Find where the given text appears and provide that cell's center as (X, Y) coordinate. 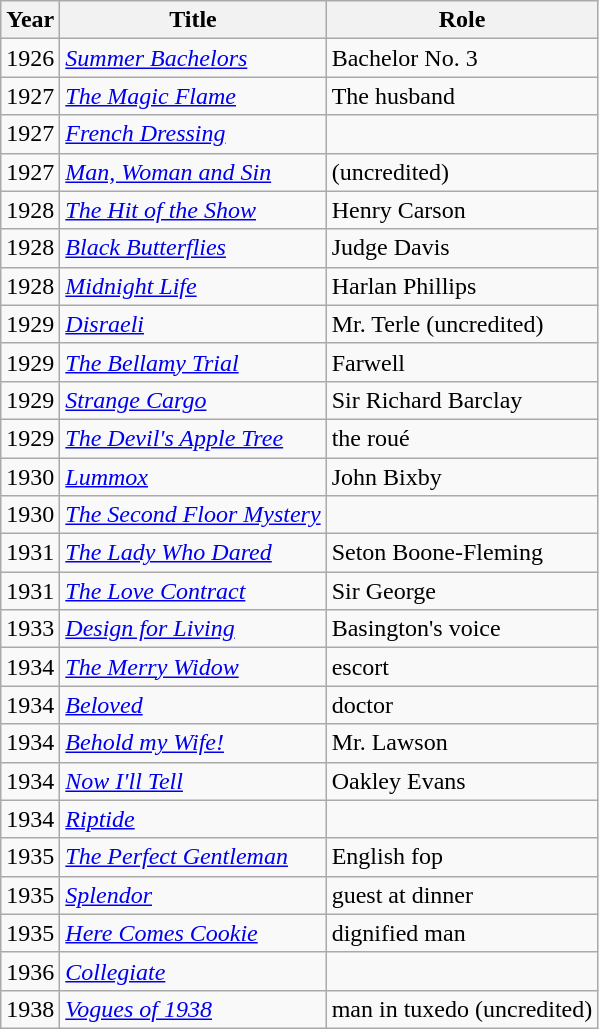
Design for Living (193, 629)
Role (462, 20)
Riptide (193, 819)
Behold my Wife! (193, 743)
Vogues of 1938 (193, 1009)
1938 (30, 1009)
Oakley Evans (462, 781)
Here Comes Cookie (193, 933)
Now I'll Tell (193, 781)
Seton Boone-Fleming (462, 553)
Collegiate (193, 971)
1933 (30, 629)
Harlan Phillips (462, 286)
Henry Carson (462, 210)
the roué (462, 438)
Beloved (193, 705)
Strange Cargo (193, 400)
John Bixby (462, 477)
The Second Floor Mystery (193, 515)
The Lady Who Dared (193, 553)
The Devil's Apple Tree (193, 438)
Year (30, 20)
Sir Richard Barclay (462, 400)
Farwell (462, 362)
The Merry Widow (193, 667)
Mr. Terle (uncredited) (462, 324)
The Hit of the Show (193, 210)
Judge Davis (462, 248)
Basington's voice (462, 629)
Man, Woman and Sin (193, 172)
(uncredited) (462, 172)
English fop (462, 857)
doctor (462, 705)
escort (462, 667)
man in tuxedo (uncredited) (462, 1009)
Lummox (193, 477)
1926 (30, 58)
The Magic Flame (193, 96)
The husband (462, 96)
The Perfect Gentleman (193, 857)
Title (193, 20)
Black Butterflies (193, 248)
Disraeli (193, 324)
Midnight Life (193, 286)
The Bellamy Trial (193, 362)
Summer Bachelors (193, 58)
The Love Contract (193, 591)
Mr. Lawson (462, 743)
Splendor (193, 895)
dignified man (462, 933)
Bachelor No. 3 (462, 58)
French Dressing (193, 134)
1936 (30, 971)
guest at dinner (462, 895)
Sir George (462, 591)
